Identify which cell holds the provided text, then report its (x, y) central coordinate. 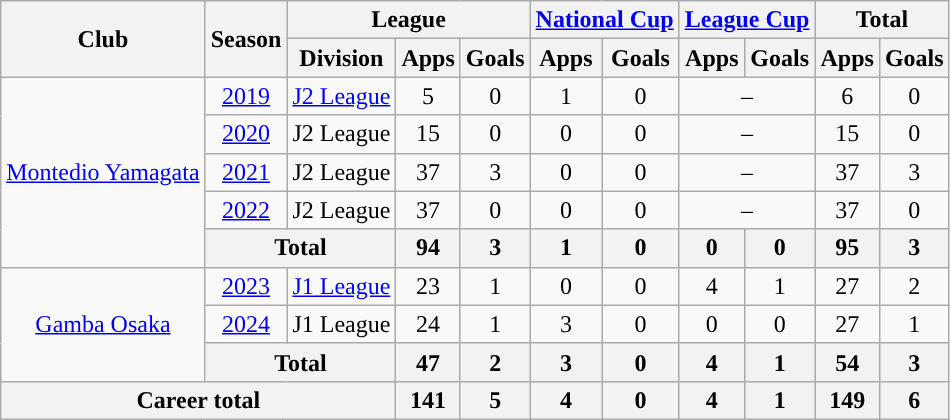
2021 (246, 172)
141 (428, 400)
2020 (246, 134)
23 (428, 286)
National Cup (604, 20)
Gamba Osaka (103, 324)
149 (847, 400)
54 (847, 362)
24 (428, 324)
2019 (246, 96)
Division (342, 58)
2022 (246, 210)
2024 (246, 324)
Club (103, 39)
Career total (198, 400)
47 (428, 362)
94 (428, 248)
League Cup (747, 20)
95 (847, 248)
2023 (246, 286)
Montedio Yamagata (103, 172)
Season (246, 39)
League (408, 20)
